Search for the cell housing the specified text and yield its (x, y) center coordinate. 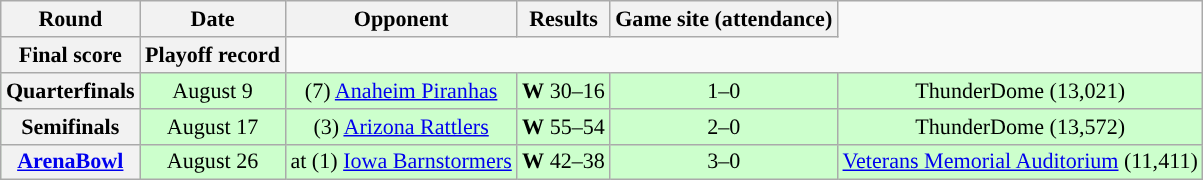
(3) Arizona Rattlers (401, 126)
August 17 (212, 126)
W 30–16 (564, 90)
W 42–38 (564, 162)
Final score (70, 54)
2–0 (724, 126)
August 9 (212, 90)
August 26 (212, 162)
ArenaBowl (70, 162)
Quarterfinals (70, 90)
(7) Anaheim Piranhas (401, 90)
Game site (attendance) (724, 18)
ThunderDome (13,572) (1020, 126)
Veterans Memorial Auditorium (11,411) (1020, 162)
1–0 (724, 90)
Date (212, 18)
Opponent (401, 18)
at (1) Iowa Barnstormers (401, 162)
Semifinals (70, 126)
Round (70, 18)
Playoff record (212, 54)
Results (564, 18)
W 55–54 (564, 126)
3–0 (724, 162)
ThunderDome (13,021) (1020, 90)
